Return the (X, Y) coordinate for the center point of the cell that contains the specified text.  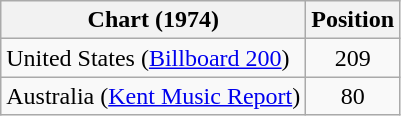
209 (353, 58)
Australia (Kent Music Report) (154, 96)
Position (353, 20)
Chart (1974) (154, 20)
United States (Billboard 200) (154, 58)
80 (353, 96)
